Extract the (X, Y) coordinate from the center of the cell holding the provided text.  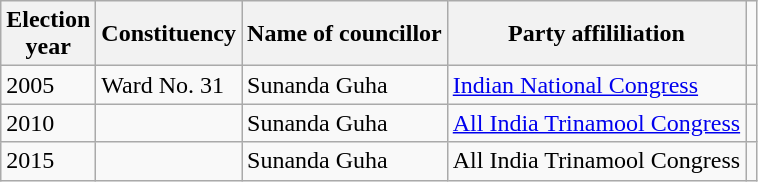
Name of councillor (345, 34)
2010 (48, 123)
Party affililiation (596, 34)
2015 (48, 161)
Ward No. 31 (169, 85)
Election year (48, 34)
Indian National Congress (596, 85)
Constituency (169, 34)
2005 (48, 85)
